Identify which cell holds the provided text, then report its (x, y) central coordinate. 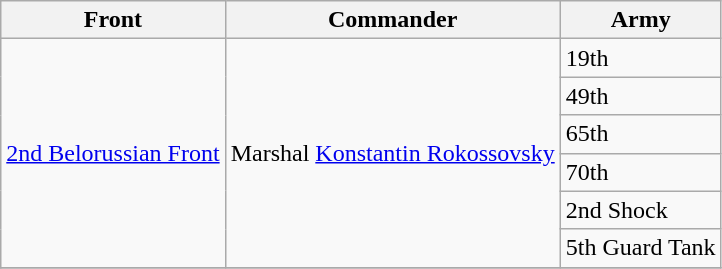
2nd Belorussian Front (113, 153)
Army (640, 20)
70th (640, 172)
5th Guard Tank (640, 248)
2nd Shock (640, 210)
Commander (392, 20)
65th (640, 134)
Marshal Konstantin Rokossovsky (392, 153)
49th (640, 96)
19th (640, 58)
Front (113, 20)
